Determine the (X, Y) coordinate at the center of the cell enclosing the given text.  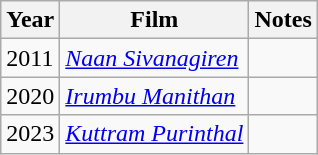
Year (30, 20)
Irumbu Manithan (154, 96)
2023 (30, 134)
Kuttram Purinthal (154, 134)
2011 (30, 58)
2020 (30, 96)
Notes (283, 20)
Naan Sivanagiren (154, 58)
Film (154, 20)
